Output the (x, y) coordinate of the center of the cell containing the given text.  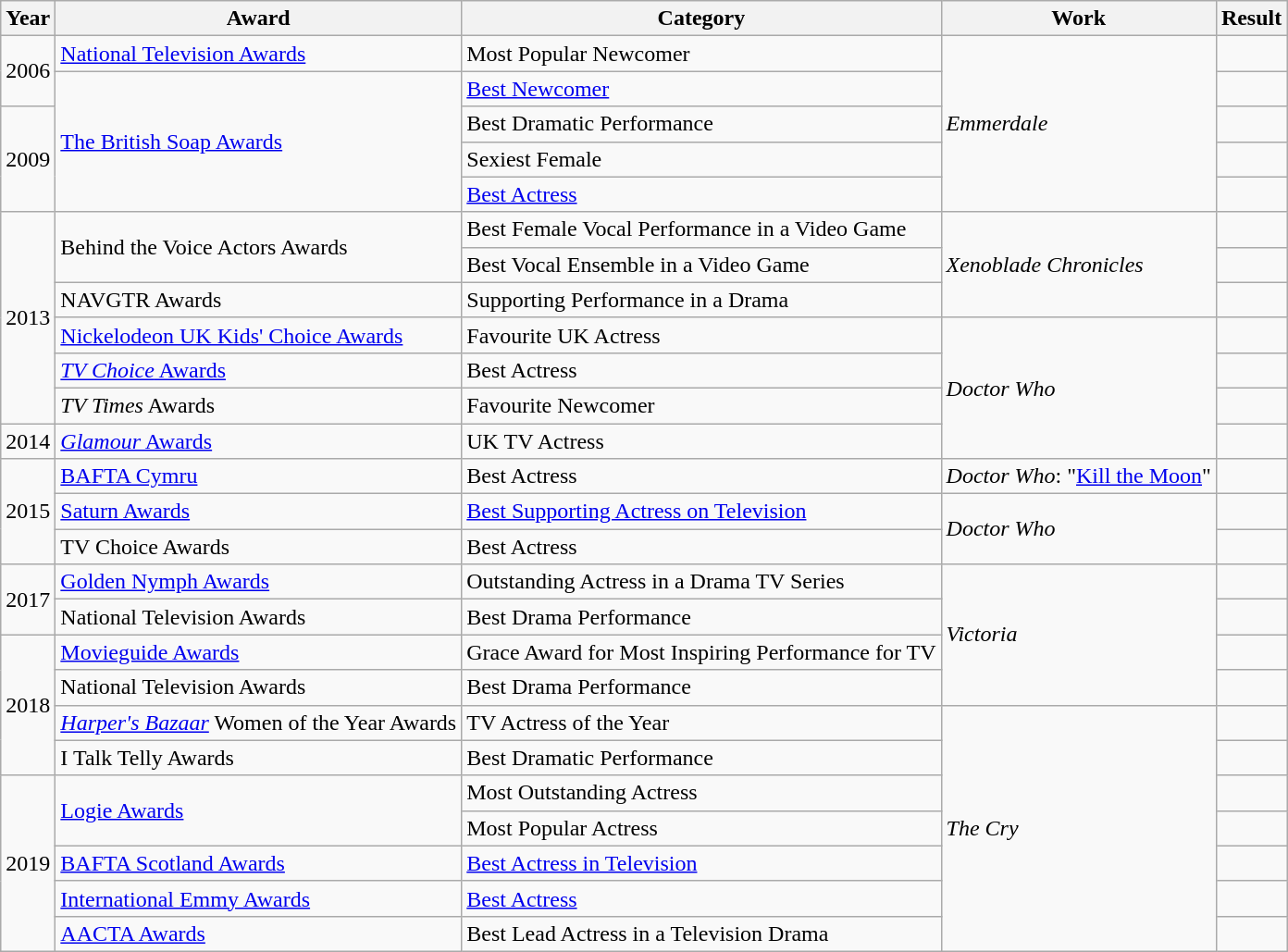
The Cry (1079, 828)
Movieguide Awards (259, 652)
2009 (28, 159)
Best Actress in Television (701, 863)
Glamour Awards (259, 441)
I Talk Telly Awards (259, 758)
Best Supporting Actress on Television (701, 512)
BAFTA Scotland Awards (259, 863)
Behind the Voice Actors Awards (259, 247)
AACTA Awards (259, 933)
International Emmy Awards (259, 898)
Most Popular Newcomer (701, 54)
Result (1251, 19)
Most Popular Actress (701, 828)
Supporting Performance in a Drama (701, 300)
Best Lead Actress in a Television Drama (701, 933)
TV Times Awards (259, 405)
Victoria (1079, 635)
Logie Awards (259, 810)
TV Actress of the Year (701, 723)
Best Newcomer (701, 89)
Emmerdale (1079, 124)
Best Female Vocal Performance in a Video Game (701, 229)
2015 (28, 512)
BAFTA Cymru (259, 476)
2017 (28, 600)
Award (259, 19)
2019 (28, 863)
Favourite Newcomer (701, 405)
Favourite UK Actress (701, 335)
Doctor Who: "Kill the Moon" (1079, 476)
2014 (28, 441)
Saturn Awards (259, 512)
Nickelodeon UK Kids' Choice Awards (259, 335)
2018 (28, 705)
NAVGTR Awards (259, 300)
Xenoblade Chronicles (1079, 265)
Harper's Bazaar Women of the Year Awards (259, 723)
Most Outstanding Actress (701, 793)
Work (1079, 19)
UK TV Actress (701, 441)
Year (28, 19)
2013 (28, 317)
Golden Nymph Awards (259, 582)
Sexiest Female (701, 159)
2006 (28, 71)
Best Vocal Ensemble in a Video Game (701, 265)
Grace Award for Most Inspiring Performance for TV (701, 652)
Outstanding Actress in a Drama TV Series (701, 582)
Category (701, 19)
The British Soap Awards (259, 142)
